Detect which cell encompasses the target text, then output its [X, Y] center coordinate. 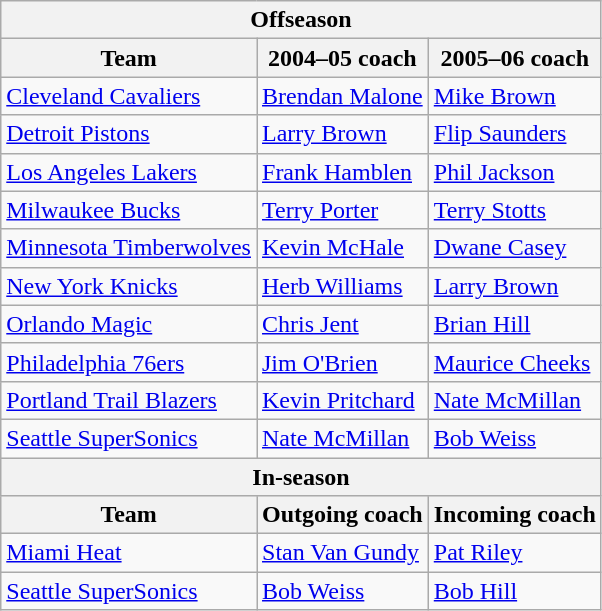
Brian Hill [514, 324]
Incoming coach [514, 515]
Kevin McHale [342, 248]
2004–05 coach [342, 58]
Portland Trail Blazers [129, 400]
Chris Jent [342, 324]
Outgoing coach [342, 515]
Mike Brown [514, 96]
New York Knicks [129, 286]
In-season [302, 477]
Jim O'Brien [342, 362]
Dwane Casey [514, 248]
Bob Hill [514, 591]
Offseason [302, 20]
Milwaukee Bucks [129, 210]
Orlando Magic [129, 324]
Stan Van Gundy [342, 553]
Miami Heat [129, 553]
Cleveland Cavaliers [129, 96]
Brendan Malone [342, 96]
Flip Saunders [514, 134]
Frank Hamblen [342, 172]
Detroit Pistons [129, 134]
Terry Porter [342, 210]
2005–06 coach [514, 58]
Los Angeles Lakers [129, 172]
Herb Williams [342, 286]
Pat Riley [514, 553]
Kevin Pritchard [342, 400]
Minnesota Timberwolves [129, 248]
Phil Jackson [514, 172]
Maurice Cheeks [514, 362]
Terry Stotts [514, 210]
Philadelphia 76ers [129, 362]
